For the text-containing cell, return its midpoint in [x, y] coordinate format. 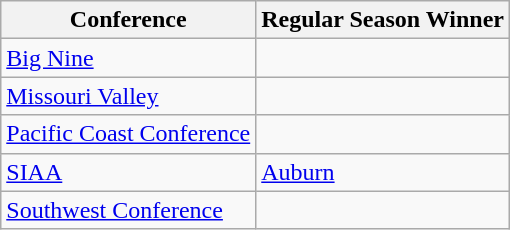
Missouri Valley [128, 96]
Regular Season Winner [383, 20]
Pacific Coast Conference [128, 134]
Conference [128, 20]
Auburn [383, 172]
SIAA [128, 172]
Southwest Conference [128, 210]
Big Nine [128, 58]
